Return (x, y) of the center of cell containing provided text 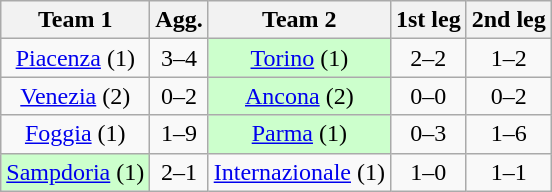
Torino (1) (299, 58)
1–6 (508, 134)
Venezia (2) (76, 96)
1st leg (428, 20)
2nd leg (508, 20)
Sampdoria (1) (76, 172)
Agg. (179, 20)
Piacenza (1) (76, 58)
1–9 (179, 134)
Foggia (1) (76, 134)
0–3 (428, 134)
Team 1 (76, 20)
Internazionale (1) (299, 172)
1–0 (428, 172)
2–1 (179, 172)
1–2 (508, 58)
0–0 (428, 96)
Ancona (2) (299, 96)
Parma (1) (299, 134)
3–4 (179, 58)
2–2 (428, 58)
Team 2 (299, 20)
1–1 (508, 172)
